Find where the given text appears and provide that cell's center as (x, y) coordinate. 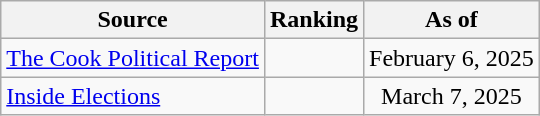
March 7, 2025 (452, 96)
Inside Elections (133, 96)
February 6, 2025 (452, 58)
Ranking (314, 20)
As of (452, 20)
Source (133, 20)
The Cook Political Report (133, 58)
